Scan for the cell matching the given text and deliver its [x, y] coordinate at center. 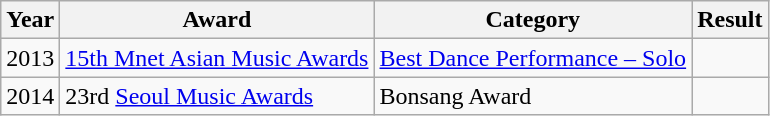
Result [730, 20]
Best Dance Performance – Solo [533, 58]
2014 [30, 96]
2013 [30, 58]
Category [533, 20]
Award [217, 20]
15th Mnet Asian Music Awards [217, 58]
Year [30, 20]
Bonsang Award [533, 96]
23rd Seoul Music Awards [217, 96]
